Detect which cell encompasses the target text, then output its [x, y] center coordinate. 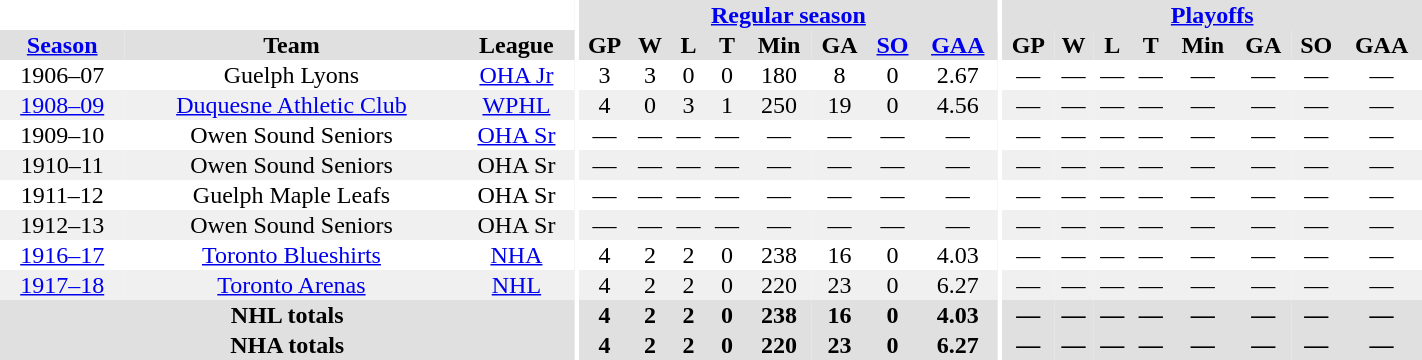
1912–13 [62, 225]
NHA [517, 255]
WPHL [517, 105]
Season [62, 45]
1908–09 [62, 105]
1909–10 [62, 135]
Toronto Blueshirts [291, 255]
180 [778, 75]
OHA Jr [517, 75]
4.56 [958, 105]
1911–12 [62, 195]
1906–07 [62, 75]
NHL [517, 285]
NHA totals [287, 345]
19 [840, 105]
Regular season [788, 15]
1916–17 [62, 255]
Guelph Maple Leafs [291, 195]
League [517, 45]
Toronto Arenas [291, 285]
2.67 [958, 75]
1917–18 [62, 285]
8 [840, 75]
NHL totals [287, 315]
Duquesne Athletic Club [291, 105]
Team [291, 45]
1 [728, 105]
Playoffs [1212, 15]
1910–11 [62, 165]
Guelph Lyons [291, 75]
250 [778, 105]
